Locate the cell with the specified text and output its (X, Y) center coordinate. 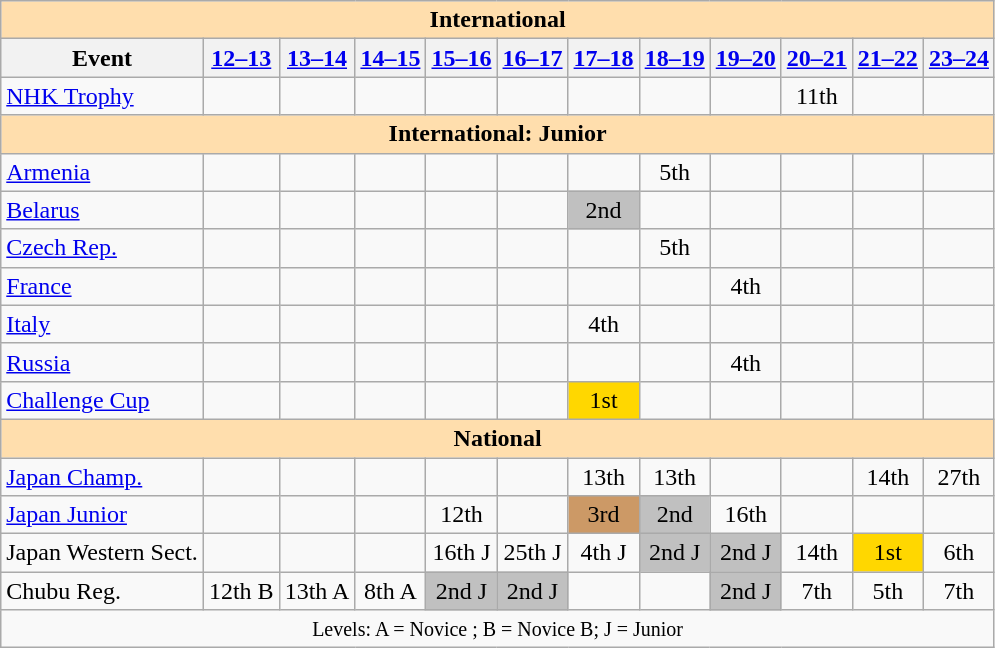
12th B (241, 591)
Japan Western Sect. (102, 553)
11th (816, 96)
12th (462, 515)
3rd (604, 515)
12–13 (241, 58)
Belarus (102, 210)
23–24 (958, 58)
18–19 (674, 58)
Japan Junior (102, 515)
16th (746, 515)
17–18 (604, 58)
NHK Trophy (102, 96)
27th (958, 477)
Italy (102, 324)
Levels: A = Novice ; B = Novice B; J = Junior (498, 629)
4th J (604, 553)
Chubu Reg. (102, 591)
21–22 (888, 58)
16th J (462, 553)
Challenge Cup (102, 400)
8th A (390, 591)
19–20 (746, 58)
Event (102, 58)
6th (958, 553)
20–21 (816, 58)
13–14 (317, 58)
Russia (102, 362)
Czech Rep. (102, 248)
13th A (317, 591)
National (498, 438)
International (498, 20)
14–15 (390, 58)
Armenia (102, 172)
25th J (532, 553)
16–17 (532, 58)
France (102, 286)
International: Junior (498, 134)
15–16 (462, 58)
Japan Champ. (102, 477)
